Return the (x, y) coordinate for the center point of the cell that contains the specified text.  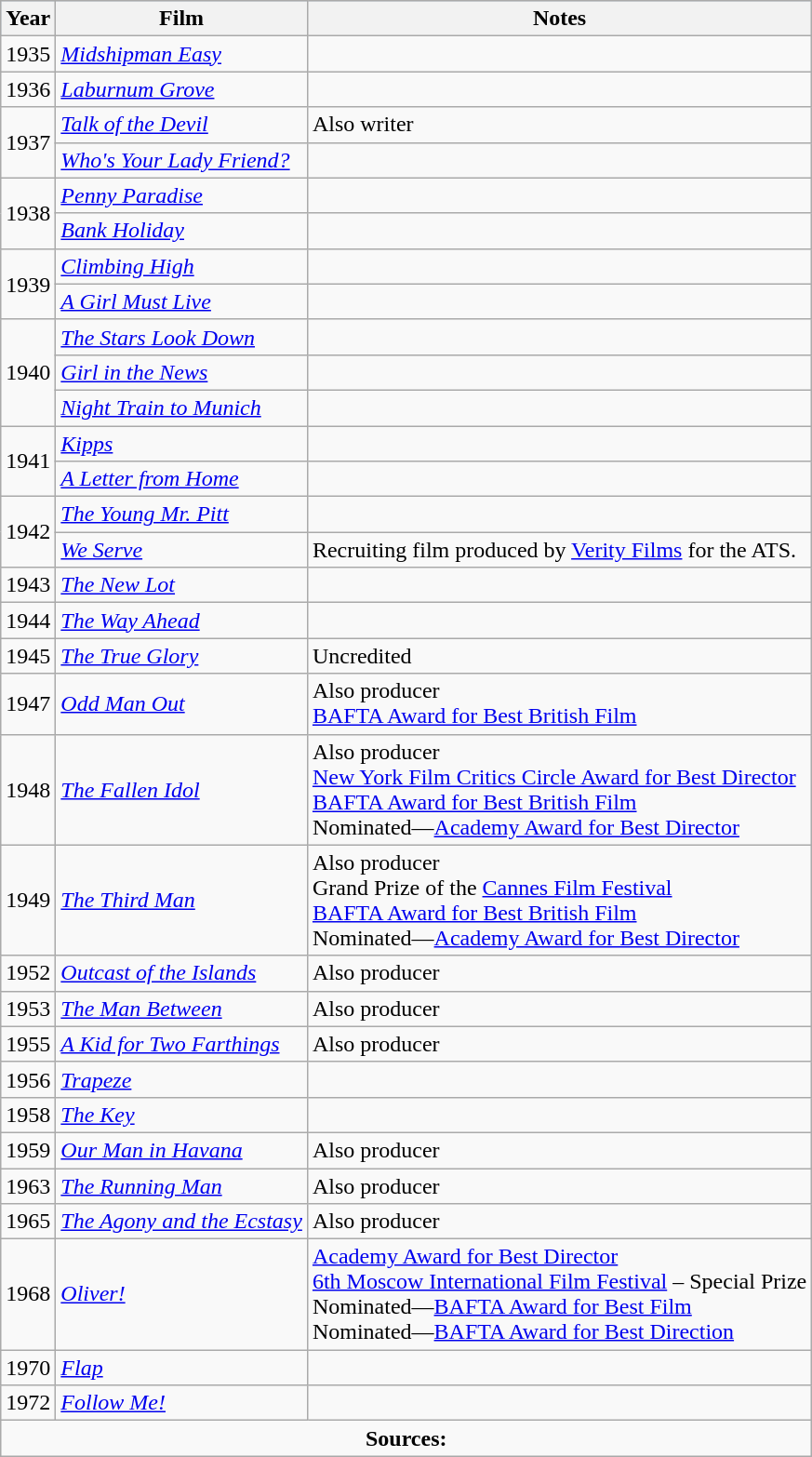
We Serve (182, 550)
Bank Holiday (182, 231)
The Stars Look Down (182, 337)
Odd Man Out (182, 703)
The Key (182, 1115)
The Running Man (182, 1186)
Also writer (559, 125)
Recruiting film produced by Verity Films for the ATS. (559, 550)
1943 (28, 585)
Penny Paradise (182, 195)
Night Train to Munich (182, 408)
The True Glory (182, 656)
1947 (28, 703)
1953 (28, 1009)
Film (182, 19)
1965 (28, 1222)
Also producerGrand Prize of the Cannes Film FestivalBAFTA Award for Best British FilmNominated—Academy Award for Best Director (559, 901)
1944 (28, 621)
1970 (28, 1368)
Uncredited (559, 656)
1958 (28, 1115)
Also producerNew York Film Critics Circle Award for Best DirectorBAFTA Award for Best British FilmNominated—Academy Award for Best Director (559, 789)
1948 (28, 789)
1942 (28, 532)
The Third Man (182, 901)
The Man Between (182, 1009)
1972 (28, 1403)
1956 (28, 1079)
1935 (28, 54)
1963 (28, 1186)
Year (28, 19)
1936 (28, 89)
Notes (559, 19)
The New Lot (182, 585)
The Fallen Idol (182, 789)
1940 (28, 372)
Sources: (406, 1438)
The Young Mr. Pitt (182, 515)
Laburnum Grove (182, 89)
Flap (182, 1368)
Talk of the Devil (182, 125)
1968 (28, 1295)
Girl in the News (182, 372)
Oliver! (182, 1295)
Who's Your Lady Friend? (182, 160)
Our Man in Havana (182, 1150)
The Agony and the Ecstasy (182, 1222)
1941 (28, 461)
Midshipman Easy (182, 54)
1949 (28, 901)
A Letter from Home (182, 479)
A Girl Must Live (182, 301)
1955 (28, 1044)
1945 (28, 656)
1938 (28, 213)
A Kid for Two Farthings (182, 1044)
Kipps (182, 444)
Trapeze (182, 1079)
1939 (28, 284)
Climbing High (182, 266)
1937 (28, 142)
Also producerBAFTA Award for Best British Film (559, 703)
1952 (28, 973)
Follow Me! (182, 1403)
1959 (28, 1150)
Outcast of the Islands (182, 973)
The Way Ahead (182, 621)
